Search for the cell housing the specified text and yield its [X, Y] center coordinate. 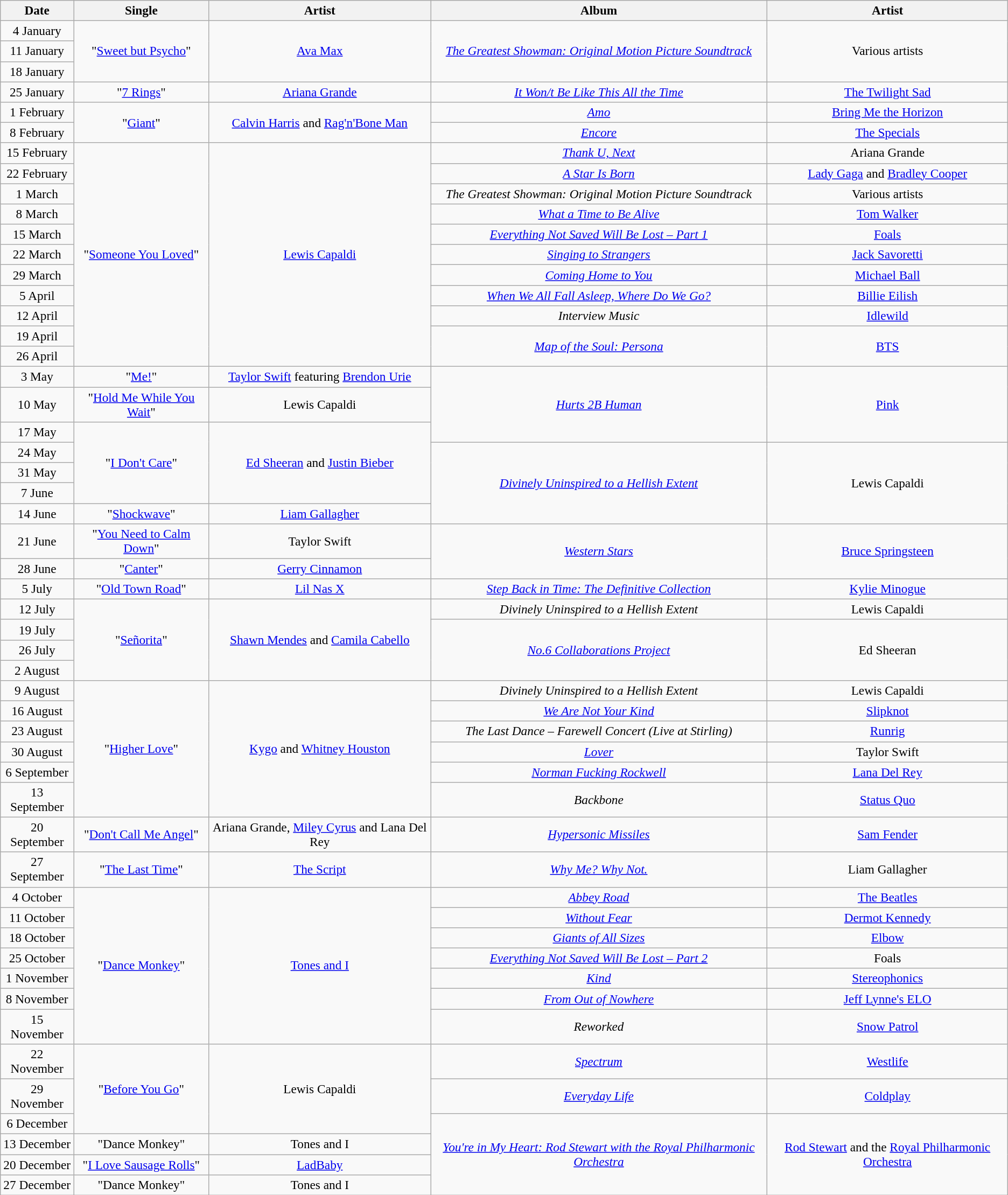
11 January [37, 51]
25 January [37, 92]
The Last Dance – Farewell Concert (Live at Stirling) [599, 731]
Lil Nas X [320, 589]
Dermot Kennedy [887, 917]
Backbone [599, 799]
The Twilight Sad [887, 92]
Map of the Soul: Persona [599, 346]
Tom Walker [887, 214]
Taylor Swift featuring Brendon Urie [320, 376]
"You Need to Calm Down" [141, 541]
"I Don't Care" [141, 462]
Norman Fucking Rockwell [599, 772]
27 September [37, 869]
8 November [37, 998]
11 October [37, 917]
Michael Ball [887, 275]
What a Time to Be Alive [599, 214]
30 August [37, 752]
The Specials [887, 132]
Jack Savoretti [887, 255]
19 April [37, 336]
Spectrum [599, 1061]
Status Quo [887, 799]
Without Fear [599, 917]
Kygo and Whitney Houston [320, 749]
6 December [37, 1124]
The Beatles [887, 897]
"Señorita" [141, 640]
Ava Max [320, 51]
1 March [37, 193]
13 December [37, 1144]
26 April [37, 357]
Ed Sheeran and Justin Bieber [320, 462]
7 June [37, 493]
Coming Home to You [599, 275]
Hypersonic Missiles [599, 835]
8 March [37, 214]
15 February [37, 153]
"Don't Call Me Angel" [141, 835]
When We All Fall Asleep, Where Do We Go? [599, 295]
29 March [37, 275]
No.6 Collaborations Project [599, 649]
"The Last Time" [141, 869]
"Shockwave" [141, 513]
Hurts 2B Human [599, 404]
4 October [37, 897]
Lana Del Rey [887, 772]
Ed Sheeran [887, 649]
The Script [320, 869]
1 February [37, 112]
"Giant" [141, 122]
Single [141, 10]
Slipknot [887, 711]
22 February [37, 173]
It Won/t Be Like This All the Time [599, 92]
Abbey Road [599, 897]
"Sweet but Psycho" [141, 51]
18 October [37, 938]
19 July [37, 630]
10 May [37, 404]
Kylie Minogue [887, 589]
"Someone You Loved" [141, 255]
From Out of Nowhere [599, 998]
21 June [37, 541]
20 December [37, 1164]
Singing to Strangers [599, 255]
"Canter" [141, 569]
Billie Eilish [887, 295]
Amo [599, 112]
5 July [37, 589]
24 May [37, 452]
20 September [37, 835]
BTS [887, 346]
16 August [37, 711]
A Star Is Born [599, 173]
Snow Patrol [887, 1026]
Everything Not Saved Will Be Lost – Part 2 [599, 958]
Thank U, Next [599, 153]
22 November [37, 1061]
31 May [37, 472]
"I Love Sausage Rolls" [141, 1164]
Pink [887, 404]
"Before You Go" [141, 1089]
5 April [37, 295]
Idlewild [887, 316]
8 February [37, 132]
Rod Stewart and the Royal Philharmonic Orchestra [887, 1155]
3 May [37, 376]
12 April [37, 316]
Ariana Grande, Miley Cyrus and Lana Del Rey [320, 835]
Interview Music [599, 316]
Bruce Springsteen [887, 551]
6 September [37, 772]
You're in My Heart: Rod Stewart with the Royal Philharmonic Orchestra [599, 1155]
Jeff Lynne's ELO [887, 998]
Kind [599, 979]
25 October [37, 958]
18 January [37, 72]
4 January [37, 31]
29 November [37, 1096]
Step Back in Time: The Definitive Collection [599, 589]
Elbow [887, 938]
Everything Not Saved Will Be Lost – Part 1 [599, 234]
Bring Me the Horizon [887, 112]
1 November [37, 979]
Westlife [887, 1061]
Calvin Harris and Rag'n'Bone Man [320, 122]
15 March [37, 234]
Lady Gaga and Bradley Cooper [887, 173]
Gerry Cinnamon [320, 569]
LadBaby [320, 1164]
Shawn Mendes and Camila Cabello [320, 640]
2 August [37, 670]
26 July [37, 650]
"7 Rings" [141, 92]
Sam Fender [887, 835]
We Are Not Your Kind [599, 711]
27 December [37, 1185]
Coldplay [887, 1096]
Date [37, 10]
"Old Town Road" [141, 589]
17 May [37, 432]
Reworked [599, 1026]
Why Me? Why Not. [599, 869]
Encore [599, 132]
13 September [37, 799]
Western Stars [599, 551]
"Hold Me While You Wait" [141, 404]
Stereophonics [887, 979]
"Me!" [141, 376]
14 June [37, 513]
28 June [37, 569]
15 November [37, 1026]
Runrig [887, 731]
Album [599, 10]
Giants of All Sizes [599, 938]
Everyday Life [599, 1096]
22 March [37, 255]
"Higher Love" [141, 749]
23 August [37, 731]
12 July [37, 609]
Lover [599, 752]
9 August [37, 690]
